Return [x, y] of the center of cell containing provided text 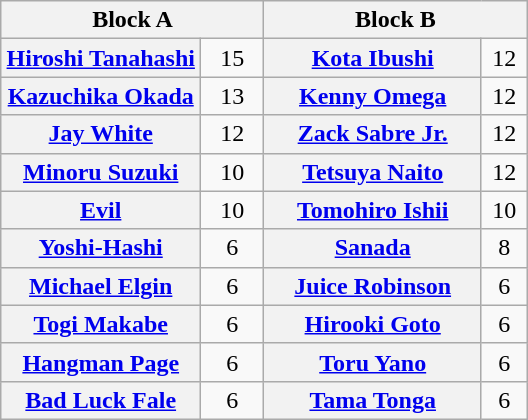
Togi Makabe [100, 324]
Tomohiro Ishii [373, 210]
Block B [396, 20]
8 [504, 248]
Tetsuya Naito [373, 172]
13 [232, 96]
Kenny Omega [373, 96]
Tama Tonga [373, 400]
Kota Ibushi [373, 58]
Yoshi-Hashi [100, 248]
Toru Yano [373, 362]
Hangman Page [100, 362]
Minoru Suzuki [100, 172]
Michael Elgin [100, 286]
Hiroshi Tanahashi [100, 58]
Bad Luck Fale [100, 400]
Jay White [100, 134]
Sanada [373, 248]
15 [232, 58]
Juice Robinson [373, 286]
Hirooki Goto [373, 324]
Zack Sabre Jr. [373, 134]
Evil [100, 210]
Block A [132, 20]
Kazuchika Okada [100, 96]
